From the cell containing the given text, extract its center point as [X, Y] coordinate. 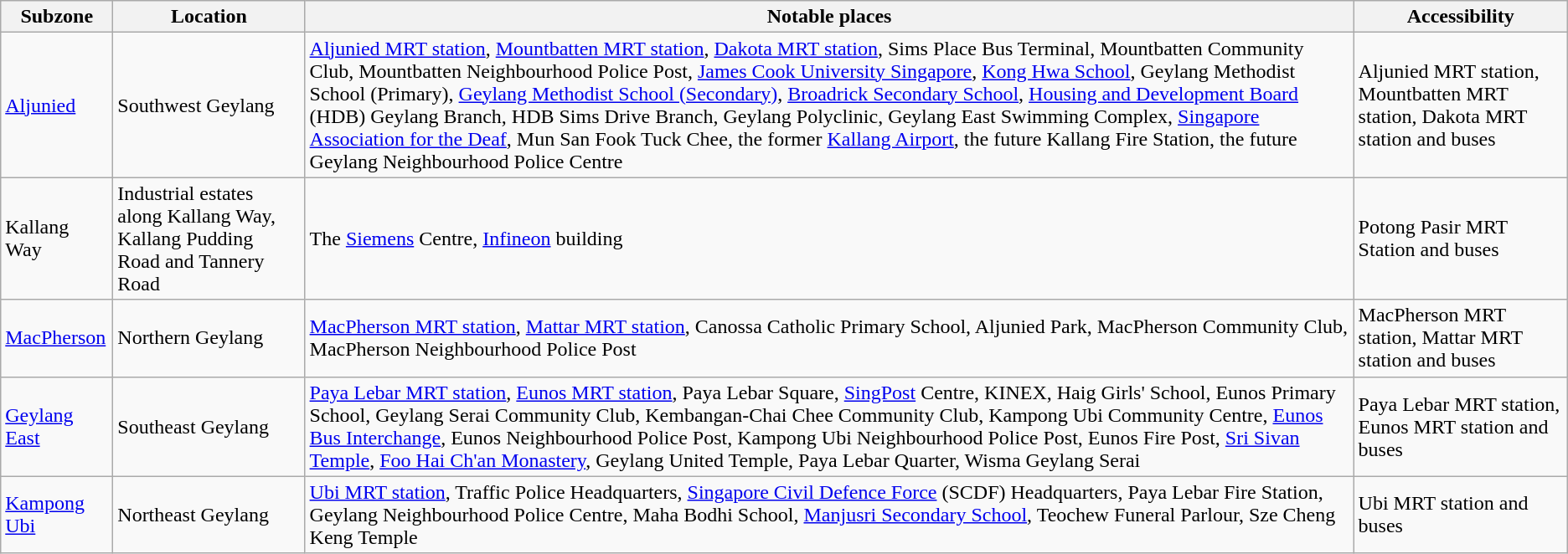
Accessibility [1461, 17]
Geylang East [57, 427]
Paya Lebar MRT station, Eunos MRT station and buses [1461, 427]
Kampong Ubi [57, 515]
Kallang Way [57, 239]
Northeast Geylang [209, 515]
Location [209, 17]
Ubi MRT station and buses [1461, 515]
Aljunied MRT station, Mountbatten MRT station, Dakota MRT station and buses [1461, 105]
Aljunied [57, 105]
Subzone [57, 17]
Potong Pasir MRT Station and buses [1461, 239]
Northern Geylang [209, 338]
Southwest Geylang [209, 105]
Southeast Geylang [209, 427]
MacPherson MRT station, Mattar MRT station and buses [1461, 338]
Industrial estates along Kallang Way, Kallang Pudding Road and Tannery Road [209, 239]
Notable places [829, 17]
The Siemens Centre, Infineon building [829, 239]
MacPherson [57, 338]
